Locate the cell with the specified text and output its [X, Y] center coordinate. 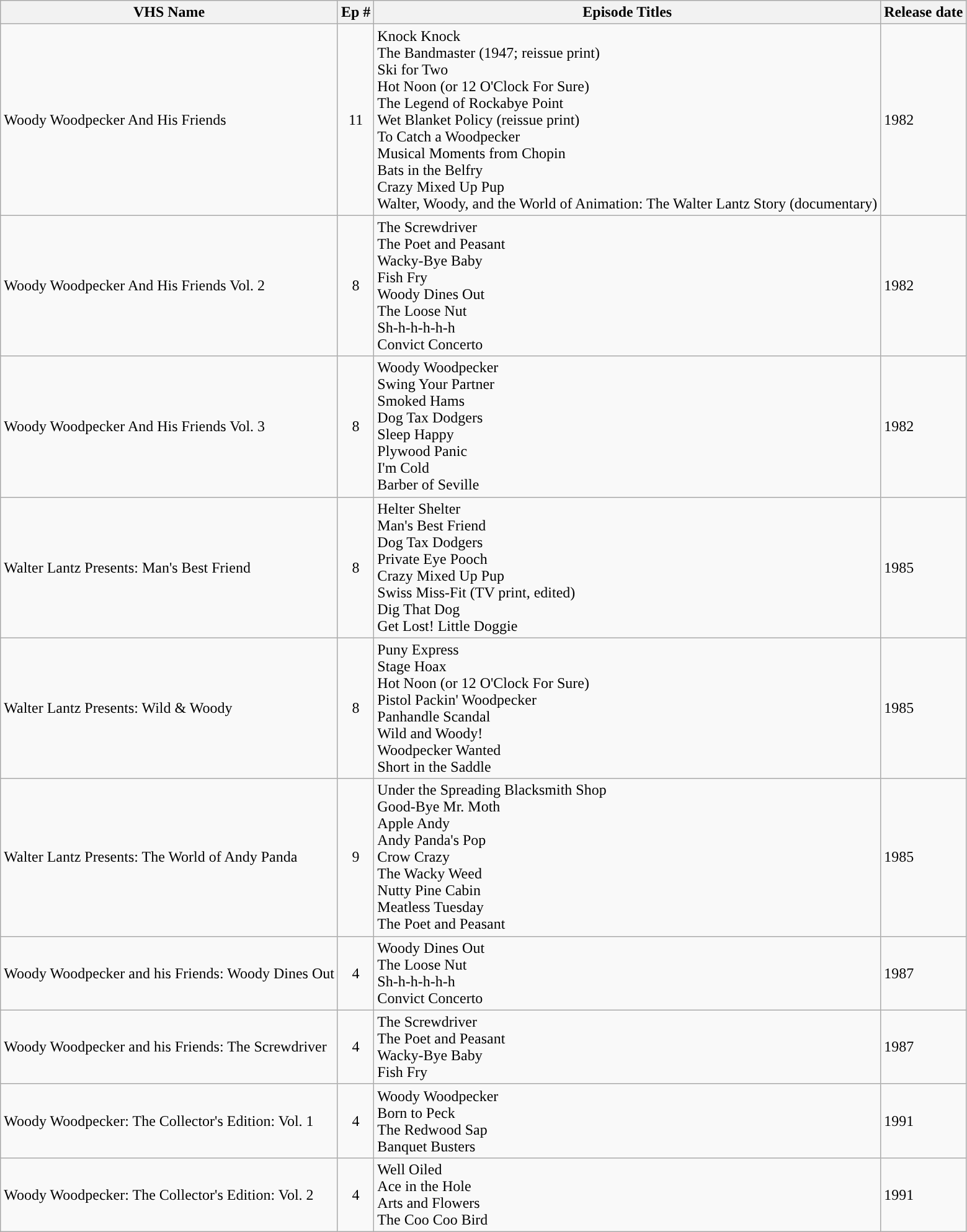
Release date [924, 12]
Woody Woodpecker And His Friends Vol. 3 [169, 427]
Well OiledAce in the HoleArts and FlowersThe Coo Coo Bird [628, 1195]
Episode Titles [628, 12]
Puny ExpressStage HoaxHot Noon (or 12 O'Clock For Sure)Pistol Packin' WoodpeckerPanhandle ScandalWild and Woody!Woodpecker WantedShort in the Saddle [628, 708]
Helter ShelterMan's Best FriendDog Tax DodgersPrivate Eye PoochCrazy Mixed Up PupSwiss Miss-Fit (TV print, edited)Dig That DogGet Lost! Little Doggie [628, 567]
Woody Woodpecker and his Friends: Woody Dines Out [169, 973]
Woody Woodpecker And His Friends Vol. 2 [169, 285]
Walter Lantz Presents: The World of Andy Panda [169, 857]
The ScrewdriverThe Poet and PeasantWacky-Bye BabyFish Fry [628, 1047]
Walter Lantz Presents: Man's Best Friend [169, 567]
Woody Woodpecker And His Friends [169, 120]
Woody Woodpecker: The Collector's Edition: Vol. 2 [169, 1195]
Walter Lantz Presents: Wild & Woody [169, 708]
Woody WoodpeckerBorn to PeckThe Redwood SapBanquet Busters [628, 1120]
Ep # [355, 12]
Woody WoodpeckerSwing Your PartnerSmoked HamsDog Tax DodgersSleep HappyPlywood PanicI'm ColdBarber of Seville [628, 427]
11 [355, 120]
9 [355, 857]
VHS Name [169, 12]
Woody Woodpecker: The Collector's Edition: Vol. 1 [169, 1120]
Woody Woodpecker and his Friends: The Screwdriver [169, 1047]
The ScrewdriverThe Poet and PeasantWacky-Bye BabyFish FryWoody Dines OutThe Loose NutSh-h-h-h-h-hConvict Concerto [628, 285]
Woody Dines OutThe Loose NutSh-h-h-h-h-hConvict Concerto [628, 973]
